Provide the (X, Y) coordinate of the cell's center where the given text is located.  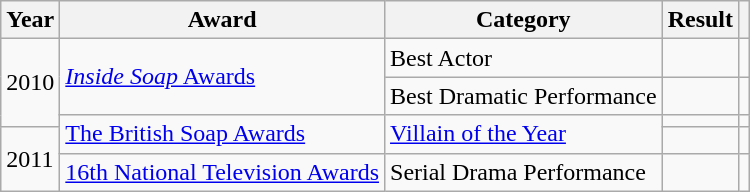
Serial Drama Performance (524, 172)
Inside Soap Awards (222, 77)
Villain of the Year (524, 134)
Result (700, 20)
Best Actor (524, 58)
Year (30, 20)
Award (222, 20)
Category (524, 20)
2010 (30, 82)
The British Soap Awards (222, 134)
16th National Television Awards (222, 172)
2011 (30, 158)
Best Dramatic Performance (524, 96)
